Pinpoint the cell where the given text exists, returning its [X, Y] midpoint coordinate. 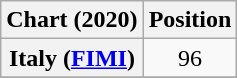
Chart (2020) [72, 20]
Position [190, 20]
Italy (FIMI) [72, 58]
96 [190, 58]
